Return the [X, Y] coordinate for the center point of the cell that contains the specified text.  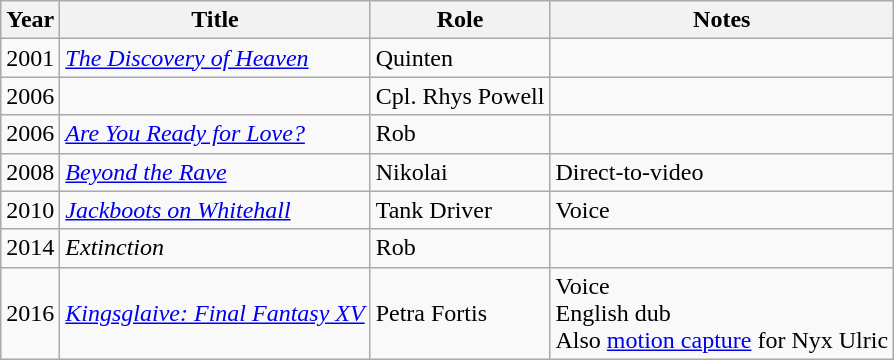
Jackboots on Whitehall [215, 210]
VoiceEnglish dubAlso motion capture for Nyx Ulric [722, 313]
Year [30, 20]
2008 [30, 172]
2010 [30, 210]
The Discovery of Heaven [215, 58]
Extinction [215, 248]
Kingsglaive: Final Fantasy XV [215, 313]
Role [460, 20]
Voice [722, 210]
2014 [30, 248]
Nikolai [460, 172]
2016 [30, 313]
Tank Driver [460, 210]
Direct-to-video [722, 172]
Notes [722, 20]
Beyond the Rave [215, 172]
Quinten [460, 58]
2001 [30, 58]
Petra Fortis [460, 313]
Are You Ready for Love? [215, 134]
Cpl. Rhys Powell [460, 96]
Title [215, 20]
